Provide the [X, Y] coordinate of the cell's center where the given text is located.  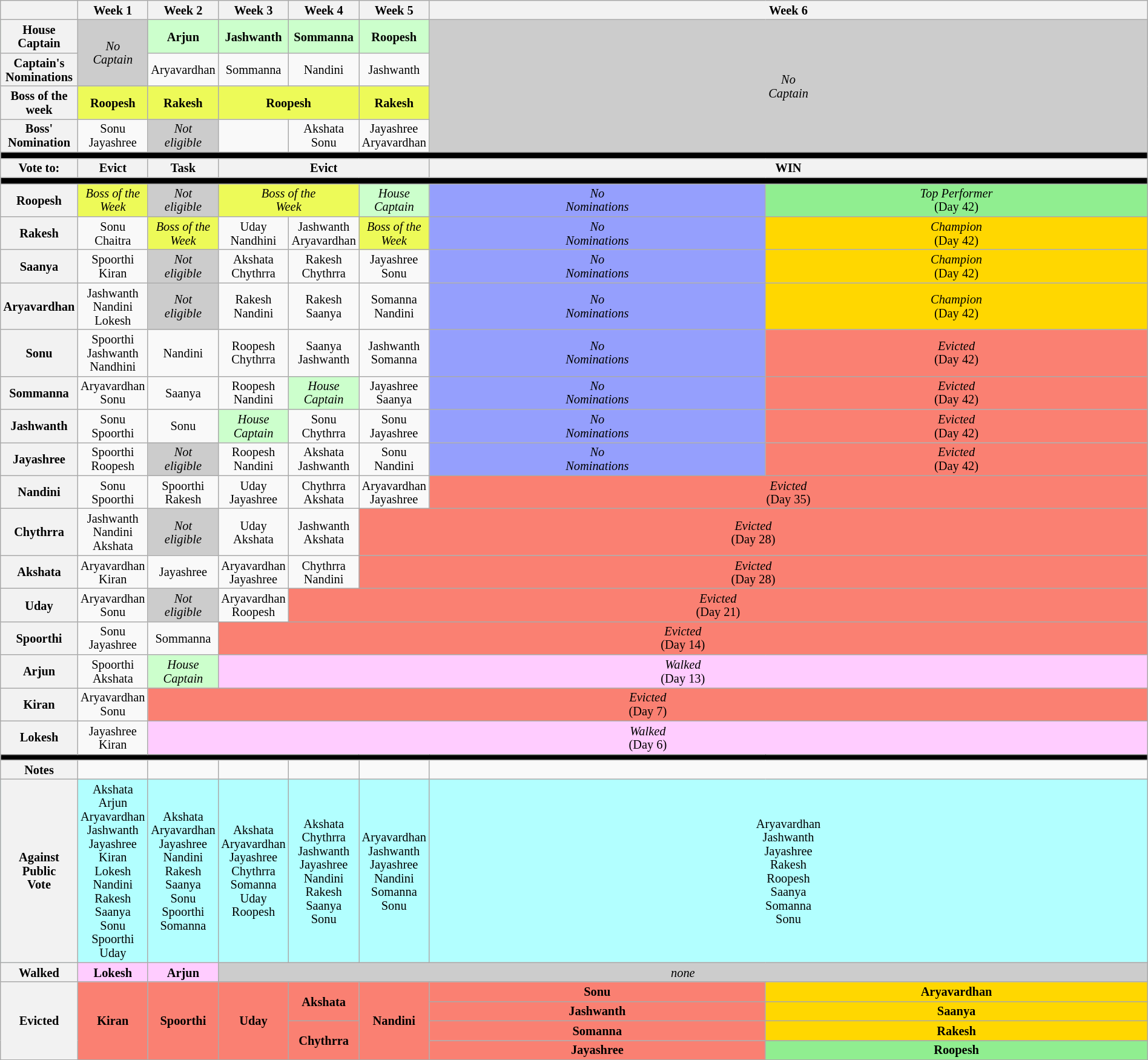
ChythrraNandini [324, 572]
JashwanthAryavardhan [324, 233]
AkshataAryavardhanJayashreeNandiniRakeshSaanyaSonuSpoorthiSomanna [183, 870]
JayashreeSaanya [394, 393]
Week 5 [394, 10]
AkshataChythrra [253, 267]
RakeshSaanya [324, 306]
Week 4 [324, 10]
AkshataChythrraJashwanthJayashreeNandiniRakeshSaanyaSonu [324, 870]
Evicted(Day 35) [788, 492]
AryavardhanRoopesh [253, 605]
JayashreeKiran [113, 738]
SonuChythrra [324, 426]
AkshataAryavardhanJayashreeChythrraSomannaUdayRoopesh [253, 870]
Boss' Nomination [39, 136]
JashwanthAkshata [324, 532]
SaanyaJashwanth [324, 353]
RakeshNandini [253, 306]
Evicted(Day 7) [648, 704]
SonuChaitra [113, 233]
Notes [39, 769]
AgainstPublicVote [39, 870]
Week 3 [253, 10]
SpoorthiRoopesh [113, 459]
SomannaNandini [394, 306]
SpoorthiRakesh [183, 492]
UdayNandhini [253, 233]
Not eligible [183, 136]
Walked(Day 13) [683, 671]
SpoorthiAkshata [113, 671]
Walked [39, 972]
none [683, 972]
Week 2 [183, 10]
RakeshChythrra [324, 267]
Jayashree Aryavardhan [394, 136]
UdayJayashree [253, 492]
Akshata Sonu [324, 136]
AryavardhanJashwanthJayashreeRakeshRoopeshSaanyaSomannaSonu [788, 870]
JashwanthNandiniLokesh [113, 306]
Evicted(Day 21) [718, 605]
AkshataJashwanth [324, 459]
JashwanthNandiniAkshata [113, 532]
AkshataArjunAryavardhanJashwanthJayashreeKiranLokeshNandiniRakeshSaanyaSonuSpoorthiUday [113, 870]
Vote to: [39, 168]
Evicted (Day 14) [683, 638]
SpoorthiJashwanthNandhini [113, 353]
Week 1 [113, 10]
Top Performer(Day 42) [957, 200]
WIN [788, 168]
ChythrraAkshata [324, 492]
UdayAkshata [253, 532]
Somanna [597, 1030]
Boss of the week [39, 103]
Task [183, 168]
Week 6 [788, 10]
AryavardhanJashwanthJayashreeNandiniSomannaSonu [394, 870]
JashwanthSomanna [394, 353]
AryavardhanKiran [113, 572]
RoopeshChythrra [253, 353]
SonuNandini [394, 459]
Evicted [39, 1021]
Walked (Day 6) [648, 738]
JayashreeSonu [394, 267]
Captain'sNominations [39, 69]
SpoorthiKiran [113, 267]
